Capture the cell that displays the provided text and extract its (x, y) central coordinate. 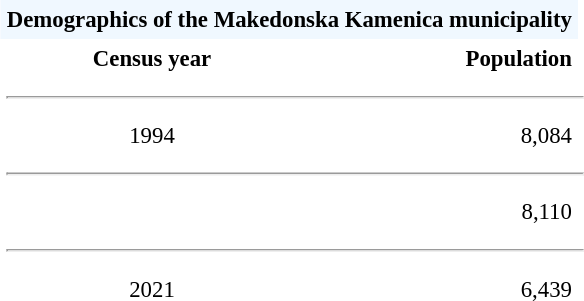
Population (440, 58)
Demographics of the Makedonska Kamenica municipality (290, 20)
8,110 (440, 212)
1994 (152, 136)
Census year (152, 58)
8,084 (440, 136)
